Detect which cell encompasses the target text, then output its (x, y) center coordinate. 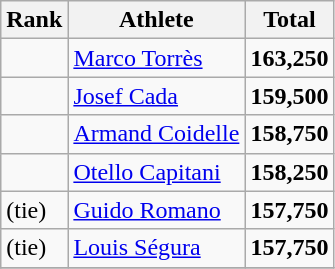
Otello Capitani (156, 172)
158,250 (290, 172)
163,250 (290, 58)
158,750 (290, 134)
Rank (34, 20)
Athlete (156, 20)
Guido Romano (156, 210)
Marco Torrès (156, 58)
Louis Ségura (156, 248)
Josef Cada (156, 96)
159,500 (290, 96)
Armand Coidelle (156, 134)
Total (290, 20)
